Capture the cell that displays the provided text and extract its (X, Y) central coordinate. 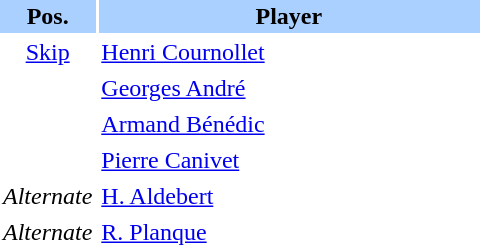
Skip (48, 52)
Georges André (288, 88)
Pos. (48, 16)
H. Aldebert (288, 196)
Player (288, 16)
Pierre Canivet (288, 160)
Armand Bénédic (288, 124)
Alternate (48, 196)
Henri Cournollet (288, 52)
